Detect which cell encompasses the target text, then output its [X, Y] center coordinate. 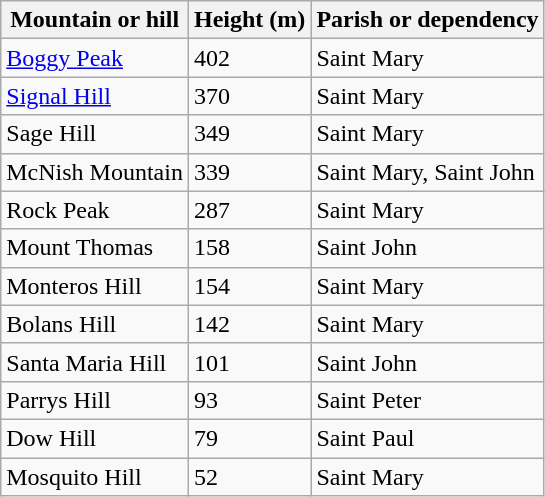
Saint Paul [428, 438]
Signal Hill [95, 96]
Parish or dependency [428, 20]
Parrys Hill [95, 400]
402 [249, 58]
93 [249, 400]
158 [249, 248]
Dow Hill [95, 438]
79 [249, 438]
Boggy Peak [95, 58]
370 [249, 96]
154 [249, 286]
339 [249, 172]
Sage Hill [95, 134]
Bolans Hill [95, 324]
McNish Mountain [95, 172]
Mount Thomas [95, 248]
Saint Mary, Saint John [428, 172]
Mosquito Hill [95, 477]
349 [249, 134]
142 [249, 324]
52 [249, 477]
Santa Maria Hill [95, 362]
287 [249, 210]
Mountain or hill [95, 20]
Height (m) [249, 20]
Saint Peter [428, 400]
Monteros Hill [95, 286]
101 [249, 362]
Rock Peak [95, 210]
